Locate the cell with the specified text and output its [x, y] center coordinate. 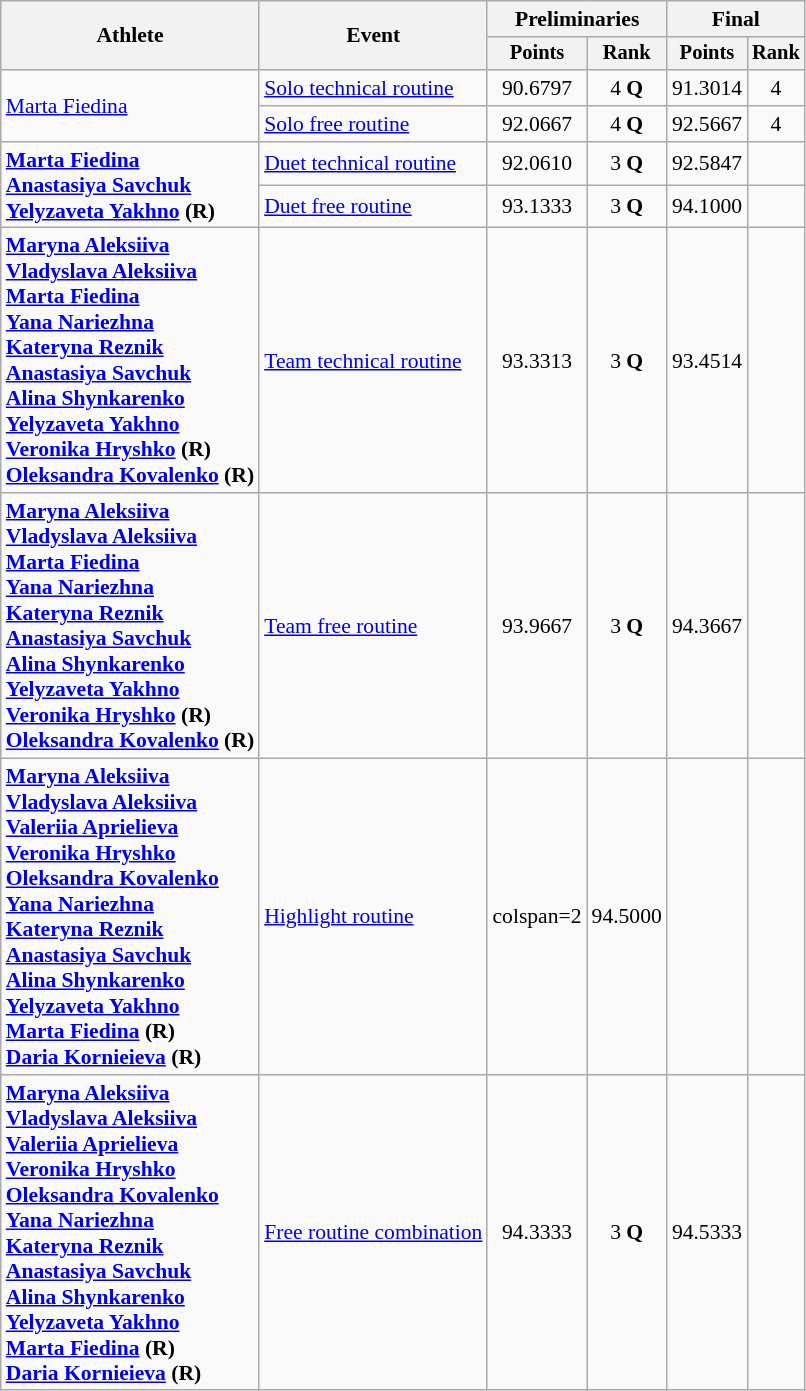
Solo technical routine [373, 88]
91.3014 [707, 88]
94.5333 [707, 1233]
92.5667 [707, 124]
94.3333 [536, 1233]
Highlight routine [373, 917]
93.4514 [707, 360]
93.9667 [536, 626]
Marta FiedinaAnastasiya SavchukYelyzaveta Yakhno (R) [130, 186]
94.5000 [627, 917]
Marta Fiedina [130, 106]
93.3313 [536, 360]
Athlete [130, 36]
92.0667 [536, 124]
Preliminaries [576, 19]
Free routine combination [373, 1233]
90.6797 [536, 88]
Team free routine [373, 626]
Duet technical routine [373, 164]
Final [736, 19]
Duet free routine [373, 206]
92.5847 [707, 164]
Team technical routine [373, 360]
93.1333 [536, 206]
Solo free routine [373, 124]
Event [373, 36]
94.1000 [707, 206]
92.0610 [536, 164]
colspan=2 [536, 917]
94.3667 [707, 626]
